From the cell containing the given text, extract its center point as (x, y) coordinate. 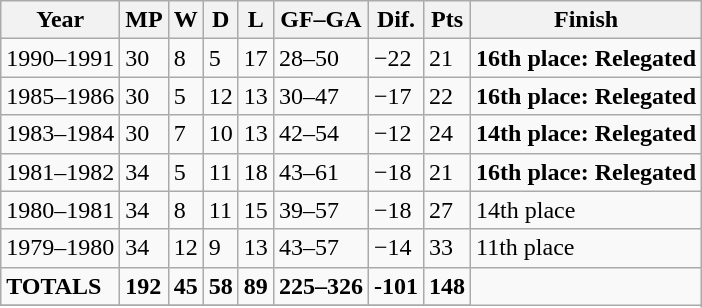
14th place: Relegated (586, 134)
45 (186, 286)
17 (256, 58)
−22 (396, 58)
1981–1982 (60, 172)
43–61 (320, 172)
22 (446, 96)
1985–1986 (60, 96)
Year (60, 20)
43–57 (320, 248)
39–57 (320, 210)
28–50 (320, 58)
18 (256, 172)
225–326 (320, 286)
L (256, 20)
58 (220, 286)
192 (144, 286)
Finish (586, 20)
33 (446, 248)
1990–1991 (60, 58)
TOTALS (60, 286)
D (220, 20)
14th place (586, 210)
GF–GA (320, 20)
148 (446, 286)
24 (446, 134)
MP (144, 20)
89 (256, 286)
−14 (396, 248)
42–54 (320, 134)
7 (186, 134)
−17 (396, 96)
30–47 (320, 96)
Pts (446, 20)
Dif. (396, 20)
1980–1981 (60, 210)
15 (256, 210)
-101 (396, 286)
27 (446, 210)
1983–1984 (60, 134)
−12 (396, 134)
1979–1980 (60, 248)
10 (220, 134)
11th place (586, 248)
9 (220, 248)
W (186, 20)
